Search for the cell housing the specified text and yield its (X, Y) center coordinate. 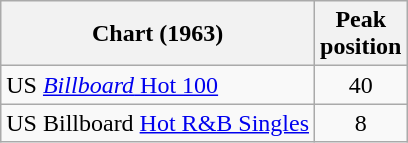
Chart (1963) (158, 34)
US Billboard Hot R&B Singles (158, 123)
40 (361, 85)
US Billboard Hot 100 (158, 85)
8 (361, 123)
Peakposition (361, 34)
